Determine the [X, Y] coordinate at the center of the cell enclosing the given text.  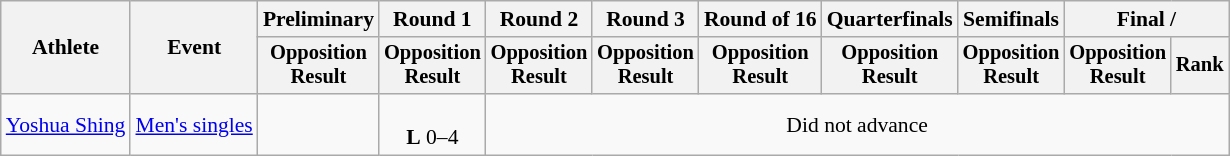
Event [194, 48]
Final / [1146, 19]
Quarterfinals [890, 19]
Rank [1200, 66]
Round of 16 [760, 19]
Did not advance [858, 124]
L 0–4 [432, 124]
Round 3 [646, 19]
Yoshua Shing [66, 124]
Round 2 [540, 19]
Athlete [66, 48]
Semifinals [1012, 19]
Preliminary [318, 19]
Round 1 [432, 19]
Men's singles [194, 124]
